Return the [x, y] coordinate for the center point of the cell that contains the specified text.  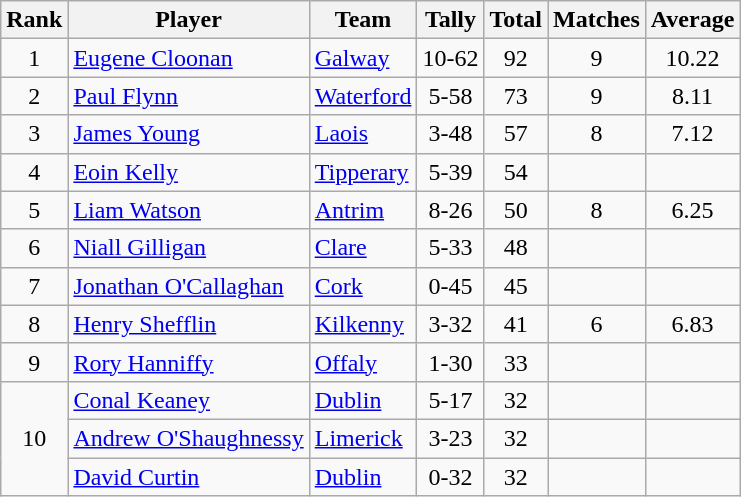
Rank [34, 20]
Limerick [363, 438]
54 [516, 172]
92 [516, 58]
Eugene Cloonan [188, 58]
Niall Gilligan [188, 248]
48 [516, 248]
8-26 [450, 210]
David Curtin [188, 477]
3-23 [450, 438]
50 [516, 210]
Liam Watson [188, 210]
Tipperary [363, 172]
7 [34, 286]
10-62 [450, 58]
Offaly [363, 362]
Team [363, 20]
Player [188, 20]
Eoin Kelly [188, 172]
Kilkenny [363, 324]
3-32 [450, 324]
57 [516, 134]
Galway [363, 58]
Henry Shefflin [188, 324]
5-58 [450, 96]
Clare [363, 248]
4 [34, 172]
0-32 [450, 477]
10.22 [692, 58]
1 [34, 58]
5-39 [450, 172]
3 [34, 134]
5-33 [450, 248]
Antrim [363, 210]
Cork [363, 286]
1-30 [450, 362]
6.83 [692, 324]
6.25 [692, 210]
Average [692, 20]
2 [34, 96]
5 [34, 210]
Laois [363, 134]
8.11 [692, 96]
41 [516, 324]
James Young [188, 134]
Rory Hanniffy [188, 362]
0-45 [450, 286]
Jonathan O'Callaghan [188, 286]
7.12 [692, 134]
Total [516, 20]
Waterford [363, 96]
3-48 [450, 134]
Andrew O'Shaughnessy [188, 438]
73 [516, 96]
Paul Flynn [188, 96]
10 [34, 438]
33 [516, 362]
45 [516, 286]
Tally [450, 20]
Matches [597, 20]
5-17 [450, 400]
Conal Keaney [188, 400]
